Scan for the cell matching the given text and deliver its [x, y] coordinate at center. 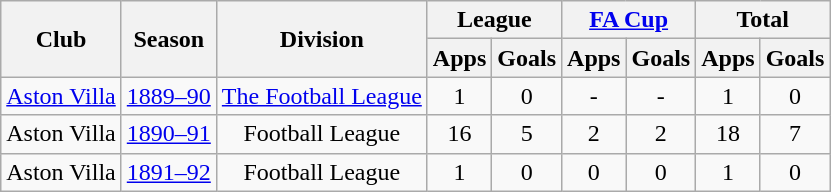
5 [527, 134]
The Football League [322, 96]
1890–91 [168, 134]
18 [728, 134]
Club [62, 39]
16 [459, 134]
League [494, 20]
Season [168, 39]
Division [322, 39]
1891–92 [168, 172]
7 [795, 134]
FA Cup [629, 20]
1889–90 [168, 96]
Total [763, 20]
